Capture the cell that displays the provided text and extract its [x, y] central coordinate. 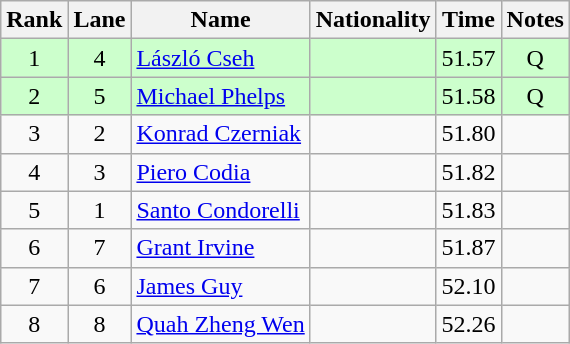
László Cseh [220, 58]
Notes [535, 20]
51.80 [468, 134]
Konrad Czerniak [220, 134]
51.87 [468, 248]
Lane [100, 20]
52.10 [468, 286]
Rank [34, 20]
51.57 [468, 58]
51.83 [468, 210]
Quah Zheng Wen [220, 324]
Michael Phelps [220, 96]
51.82 [468, 172]
52.26 [468, 324]
Nationality [373, 20]
Santo Condorelli [220, 210]
James Guy [220, 286]
Piero Codia [220, 172]
Name [220, 20]
51.58 [468, 96]
Time [468, 20]
Grant Irvine [220, 248]
